Provide the [X, Y] coordinate of the cell's center where the given text is located.  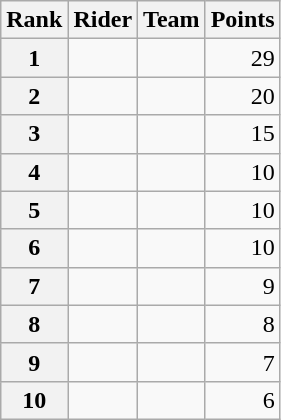
Rank [34, 20]
Points [242, 20]
29 [242, 58]
2 [34, 96]
Rider [103, 20]
20 [242, 96]
1 [34, 58]
3 [34, 134]
5 [34, 210]
Team [172, 20]
15 [242, 134]
4 [34, 172]
